Return the [x, y] coordinate for the center point of the cell that contains the specified text.  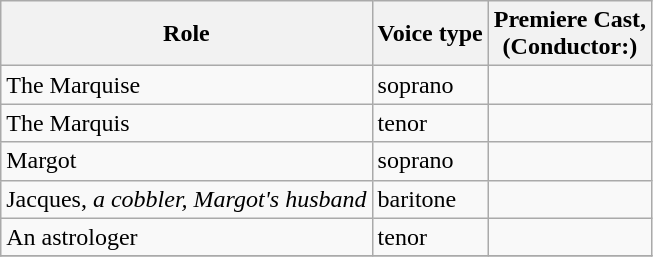
Premiere Cast, (Conductor:) [570, 34]
Jacques, a cobbler, Margot's husband [186, 199]
An astrologer [186, 237]
Margot [186, 161]
The Marquis [186, 123]
Voice type [430, 34]
The Marquise [186, 85]
Role [186, 34]
baritone [430, 199]
